Pinpoint the cell where the given text exists, returning its (x, y) midpoint coordinate. 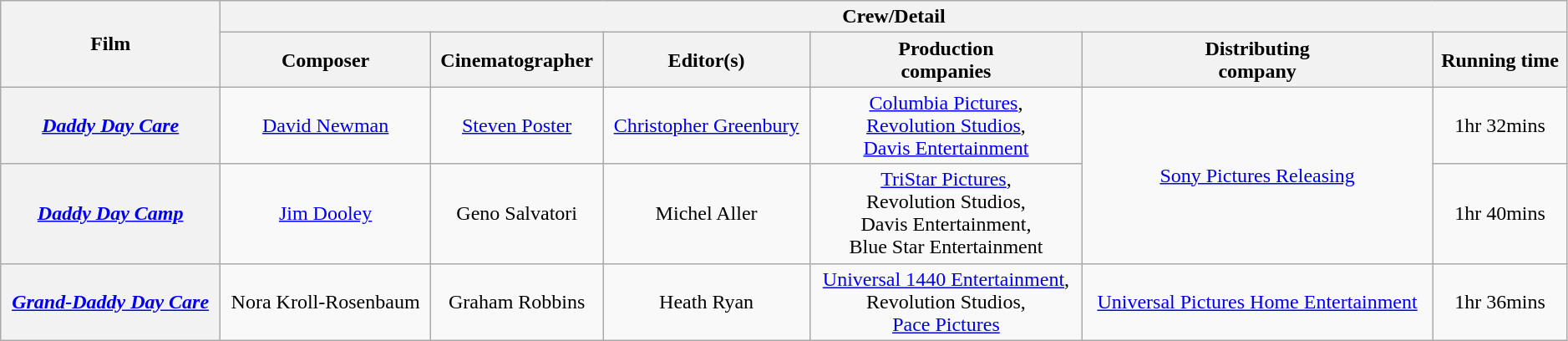
Steven Poster (517, 125)
Heath Ryan (707, 302)
Daddy Day Camp (110, 214)
1hr 40mins (1500, 214)
Editor(s) (707, 60)
Distributing company (1256, 60)
Production companies (946, 60)
Daddy Day Care (110, 125)
Christopher Greenbury (707, 125)
Nora Kroll-Rosenbaum (326, 302)
1hr 32mins (1500, 125)
Geno Salvatori (517, 214)
Film (110, 43)
Michel Aller (707, 214)
Universal 1440 Entertainment, Revolution Studios, Pace Pictures (946, 302)
Columbia Pictures, Revolution Studios, Davis Entertainment (946, 125)
Running time (1500, 60)
Jim Dooley (326, 214)
Composer (326, 60)
TriStar Pictures, Revolution Studios, Davis Entertainment, Blue Star Entertainment (946, 214)
Crew/Detail (894, 17)
Universal Pictures Home Entertainment (1256, 302)
Grand-Daddy Day Care (110, 302)
David Newman (326, 125)
1hr 36mins (1500, 302)
Graham Robbins (517, 302)
Sony Pictures Releasing (1256, 176)
Cinematographer (517, 60)
